Output the [X, Y] coordinate of the center of the cell containing the given text.  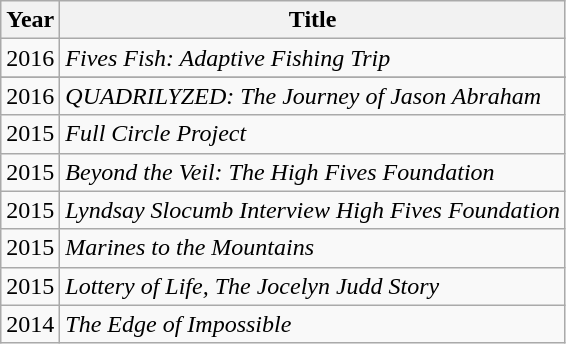
Beyond the Veil: The High Fives Foundation [313, 172]
QUADRILYZED: The Journey of Jason Abraham [313, 96]
Lyndsay Slocumb Interview High Fives Foundation [313, 210]
Full Circle Project [313, 134]
The Edge of Impossible [313, 324]
2014 [30, 324]
Year [30, 20]
Fives Fish: Adaptive Fishing Trip [313, 58]
Title [313, 20]
Marines to the Mountains [313, 248]
Lottery of Life, The Jocelyn Judd Story [313, 286]
